Return the [X, Y] coordinate for the center point of the cell that contains the specified text.  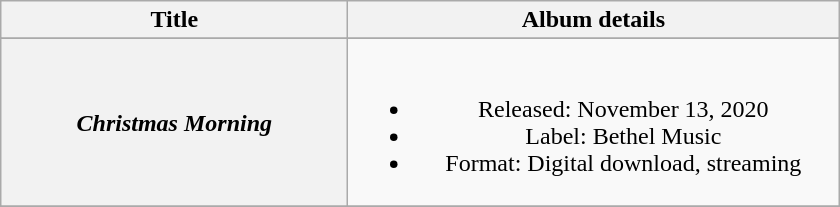
Album details [594, 20]
Title [174, 20]
Released: November 13, 2020Label: Bethel MusicFormat: Digital download, streaming [594, 122]
Christmas Morning [174, 122]
